Identify which cell holds the provided text, then report its (x, y) central coordinate. 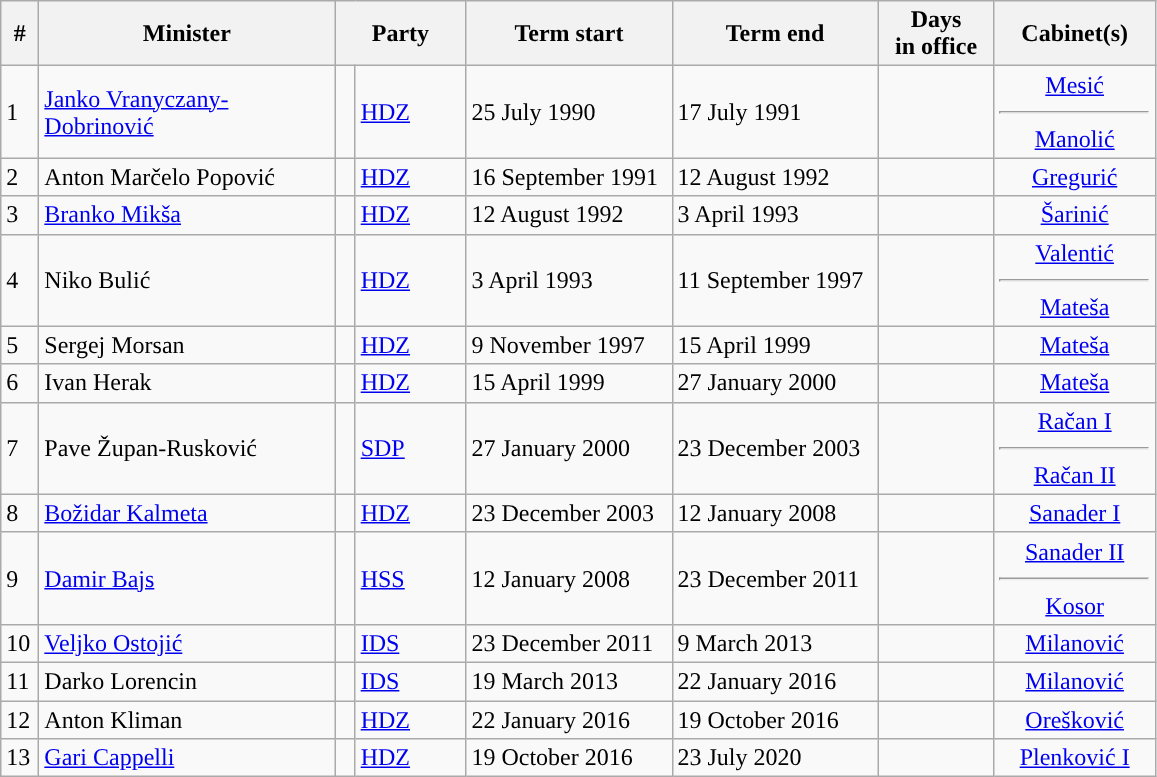
Term end (775, 34)
Sergej Morsan (187, 345)
Veljko Ostojić (187, 643)
19 March 2013 (569, 681)
Minister (187, 34)
Janko Vranyczany-Dobrinović (187, 112)
Račan IRačan II (1074, 448)
Damir Bajs (187, 578)
Sanader I (1074, 513)
# (20, 34)
Gari Cappelli (187, 758)
Gregurić (1074, 177)
MesićManolić (1074, 112)
16 September 1991 (569, 177)
12 (20, 719)
Božidar Kalmeta (187, 513)
25 July 1990 (569, 112)
9 March 2013 (775, 643)
Anton Marčelo Popović (187, 177)
8 (20, 513)
Plenković I (1074, 758)
HSS (410, 578)
6 (20, 383)
1 (20, 112)
Darko Lorencin (187, 681)
Anton Kliman (187, 719)
3 (20, 215)
Days in office (936, 34)
7 (20, 448)
Term start (569, 34)
Party (400, 34)
11 (20, 681)
SDP (410, 448)
5 (20, 345)
Pave Župan-Rusković (187, 448)
9 (20, 578)
11 September 1997 (775, 280)
17 July 1991 (775, 112)
Cabinet(s) (1074, 34)
9 November 1997 (569, 345)
2 (20, 177)
ValentićMateša (1074, 280)
Sanader IIKosor (1074, 578)
Niko Bulić (187, 280)
4 (20, 280)
Ivan Herak (187, 383)
23 July 2020 (775, 758)
13 (20, 758)
Branko Mikša (187, 215)
Šarinić (1074, 215)
Orešković (1074, 719)
10 (20, 643)
